Pinpoint the cell where the given text exists, returning its [X, Y] midpoint coordinate. 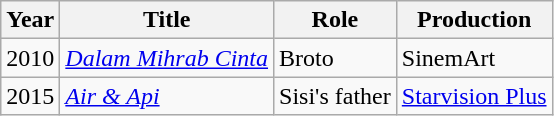
Production [474, 20]
Air & Api [167, 96]
Sisi's father [336, 96]
SinemArt [474, 58]
Dalam Mihrab Cinta [167, 58]
2010 [30, 58]
Starvision Plus [474, 96]
Title [167, 20]
Role [336, 20]
2015 [30, 96]
Broto [336, 58]
Year [30, 20]
